Pinpoint the cell where the given text exists, returning its [x, y] midpoint coordinate. 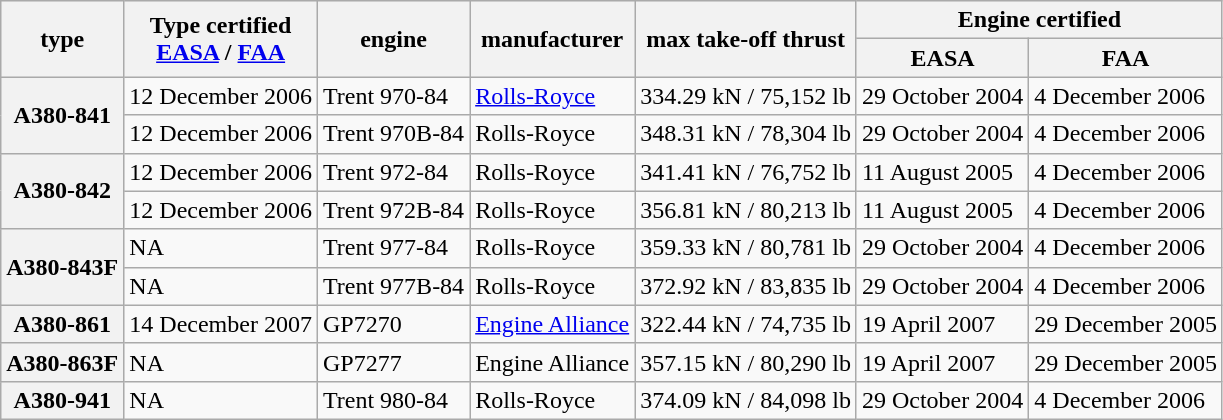
374.09 kN / 84,098 lb [746, 400]
322.44 kN / 74,735 lb [746, 324]
A380-843F [62, 267]
372.92 kN / 83,835 lb [746, 286]
FAA [1126, 58]
Trent 977B-84 [393, 286]
A380-863F [62, 362]
GP7270 [393, 324]
max take-off thrust [746, 39]
Trent 980-84 [393, 400]
359.33 kN / 80,781 lb [746, 248]
334.29 kN / 75,152 lb [746, 96]
356.81 kN / 80,213 lb [746, 210]
GP7277 [393, 362]
14 December 2007 [221, 324]
EASA [942, 58]
engine [393, 39]
Engine certified [1039, 20]
Trent 972-84 [393, 172]
Trent 977-84 [393, 248]
341.41 kN / 76,752 lb [746, 172]
357.15 kN / 80,290 lb [746, 362]
type [62, 39]
Type certifiedEASA / FAA [221, 39]
Trent 970B-84 [393, 134]
manufacturer [552, 39]
A380-842 [62, 191]
A380-861 [62, 324]
A380-941 [62, 400]
Trent 970-84 [393, 96]
348.31 kN / 78,304 lb [746, 134]
A380-841 [62, 115]
Trent 972B-84 [393, 210]
